Capture the cell that displays the provided text and extract its [X, Y] central coordinate. 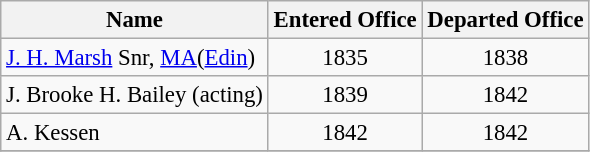
A. Kessen [134, 133]
J. H. Marsh Snr, MA(Edin) [134, 58]
Name [134, 20]
1835 [345, 58]
Entered Office [345, 20]
J. Brooke H. Bailey (acting) [134, 95]
1839 [345, 95]
Departed Office [506, 20]
1838 [506, 58]
